For the text-containing cell, return its midpoint in (x, y) coordinate format. 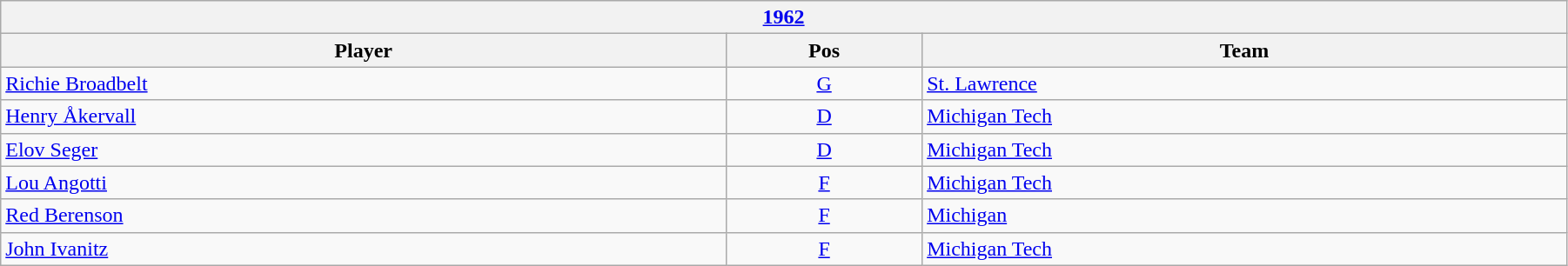
Henry Åkervall (364, 116)
Elov Seger (364, 150)
Michigan (1244, 216)
St. Lawrence (1244, 83)
Richie Broadbelt (364, 83)
Team (1244, 50)
Pos (825, 50)
Lou Angotti (364, 183)
John Ivanitz (364, 249)
G (825, 83)
Player (364, 50)
Red Berenson (364, 216)
1962 (784, 17)
